Return the (x, y) coordinate for the center point of the cell that contains the specified text.  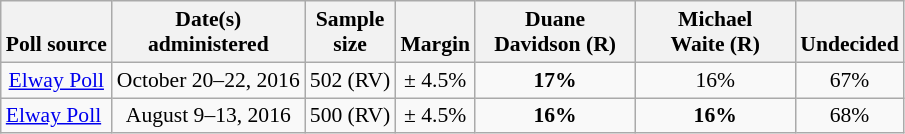
Undecided (849, 32)
Date(s)administered (208, 32)
68% (849, 116)
67% (849, 80)
DuaneDavidson (R) (555, 32)
Poll source (56, 32)
17% (555, 80)
Samplesize (350, 32)
500 (RV) (350, 116)
August 9–13, 2016 (208, 116)
October 20–22, 2016 (208, 80)
MichaelWaite (R) (715, 32)
Margin (435, 32)
502 (RV) (350, 80)
